Pinpoint the cell where the given text exists, returning its (X, Y) midpoint coordinate. 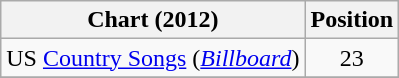
Chart (2012) (153, 20)
Position (352, 20)
23 (352, 58)
US Country Songs (Billboard) (153, 58)
